Search for the cell housing the specified text and yield its (X, Y) center coordinate. 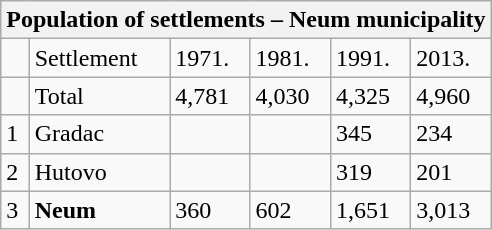
1,651 (370, 210)
1991. (370, 58)
Hutovo (99, 172)
1 (15, 134)
4,325 (370, 96)
4,030 (290, 96)
2 (15, 172)
2013. (451, 58)
3,013 (451, 210)
Neum (99, 210)
Total (99, 96)
Gradac (99, 134)
Population of settlements – Neum municipality (246, 20)
602 (290, 210)
234 (451, 134)
1981. (290, 58)
4,960 (451, 96)
201 (451, 172)
1971. (210, 58)
360 (210, 210)
3 (15, 210)
4,781 (210, 96)
Settlement (99, 58)
319 (370, 172)
345 (370, 134)
